Identify which cell holds the provided text, then report its [X, Y] central coordinate. 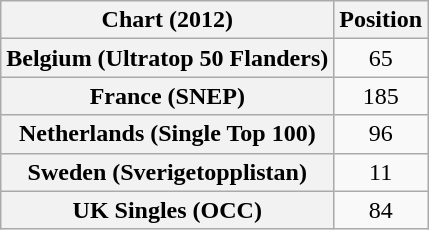
Position [381, 20]
France (SNEP) [168, 96]
84 [381, 210]
Sweden (Sverigetopplistan) [168, 172]
96 [381, 134]
UK Singles (OCC) [168, 210]
185 [381, 96]
Netherlands (Single Top 100) [168, 134]
Belgium (Ultratop 50 Flanders) [168, 58]
11 [381, 172]
65 [381, 58]
Chart (2012) [168, 20]
